Output the [X, Y] coordinate of the center of the cell containing the given text.  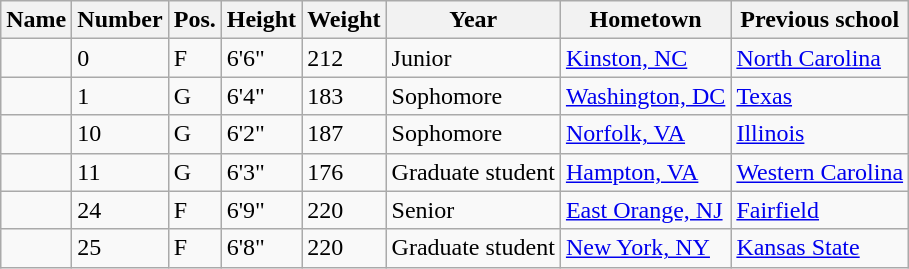
Hometown [645, 20]
Number [120, 20]
187 [344, 134]
Kansas State [820, 248]
New York, NY [645, 248]
Weight [344, 20]
1 [120, 96]
Western Carolina [820, 172]
6'3" [261, 172]
6'4" [261, 96]
East Orange, NJ [645, 210]
Junior [473, 58]
Washington, DC [645, 96]
Illinois [820, 134]
Kinston, NC [645, 58]
Fairfield [820, 210]
Name [36, 20]
6'6" [261, 58]
Previous school [820, 20]
6'8" [261, 248]
6'2" [261, 134]
11 [120, 172]
Texas [820, 96]
176 [344, 172]
Hampton, VA [645, 172]
212 [344, 58]
Pos. [194, 20]
25 [120, 248]
183 [344, 96]
6'9" [261, 210]
North Carolina [820, 58]
Senior [473, 210]
Norfolk, VA [645, 134]
Height [261, 20]
24 [120, 210]
0 [120, 58]
10 [120, 134]
Year [473, 20]
